Search for the cell housing the specified text and yield its [x, y] center coordinate. 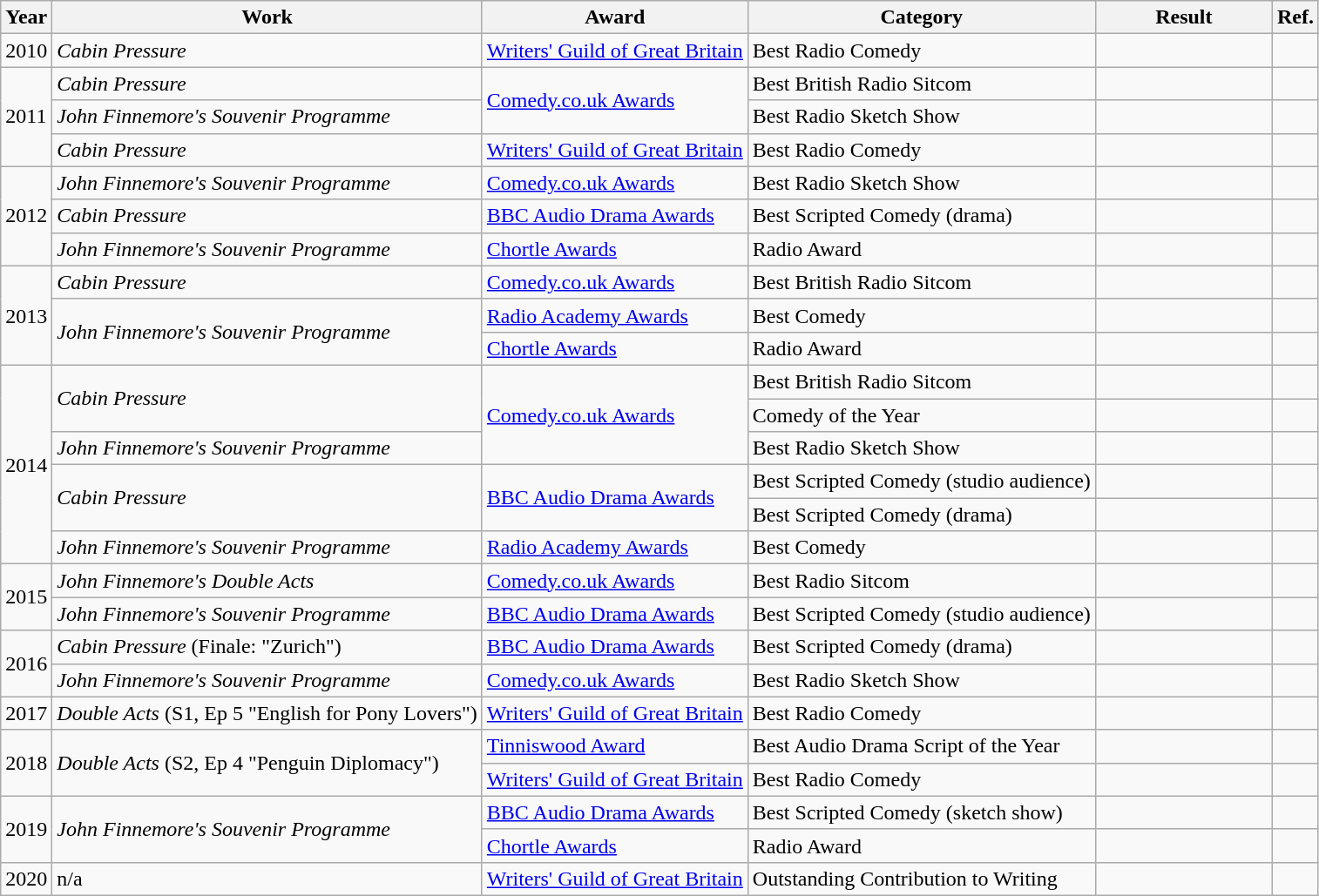
2014 [26, 464]
2016 [26, 664]
Double Acts (S2, Ep 4 "Penguin Diplomacy") [267, 763]
Double Acts (S1, Ep 5 "English for Pony Lovers") [267, 713]
Award [615, 17]
2015 [26, 597]
Category [922, 17]
2017 [26, 713]
Ref. [1295, 17]
2012 [26, 216]
2010 [26, 51]
Best Audio Drama Script of the Year [922, 746]
2020 [26, 879]
John Finnemore's Double Acts [267, 581]
Best Radio Sitcom [922, 581]
Tinniswood Award [615, 746]
Comedy of the Year [922, 415]
2018 [26, 763]
2011 [26, 117]
Result [1183, 17]
Work [267, 17]
Year [26, 17]
2013 [26, 315]
n/a [267, 879]
Best Scripted Comedy (sketch show) [922, 812]
2019 [26, 829]
Outstanding Contribution to Writing [922, 879]
Cabin Pressure (Finale: "Zurich") [267, 647]
